Provide the (X, Y) coordinate of the cell's center where the given text is located.  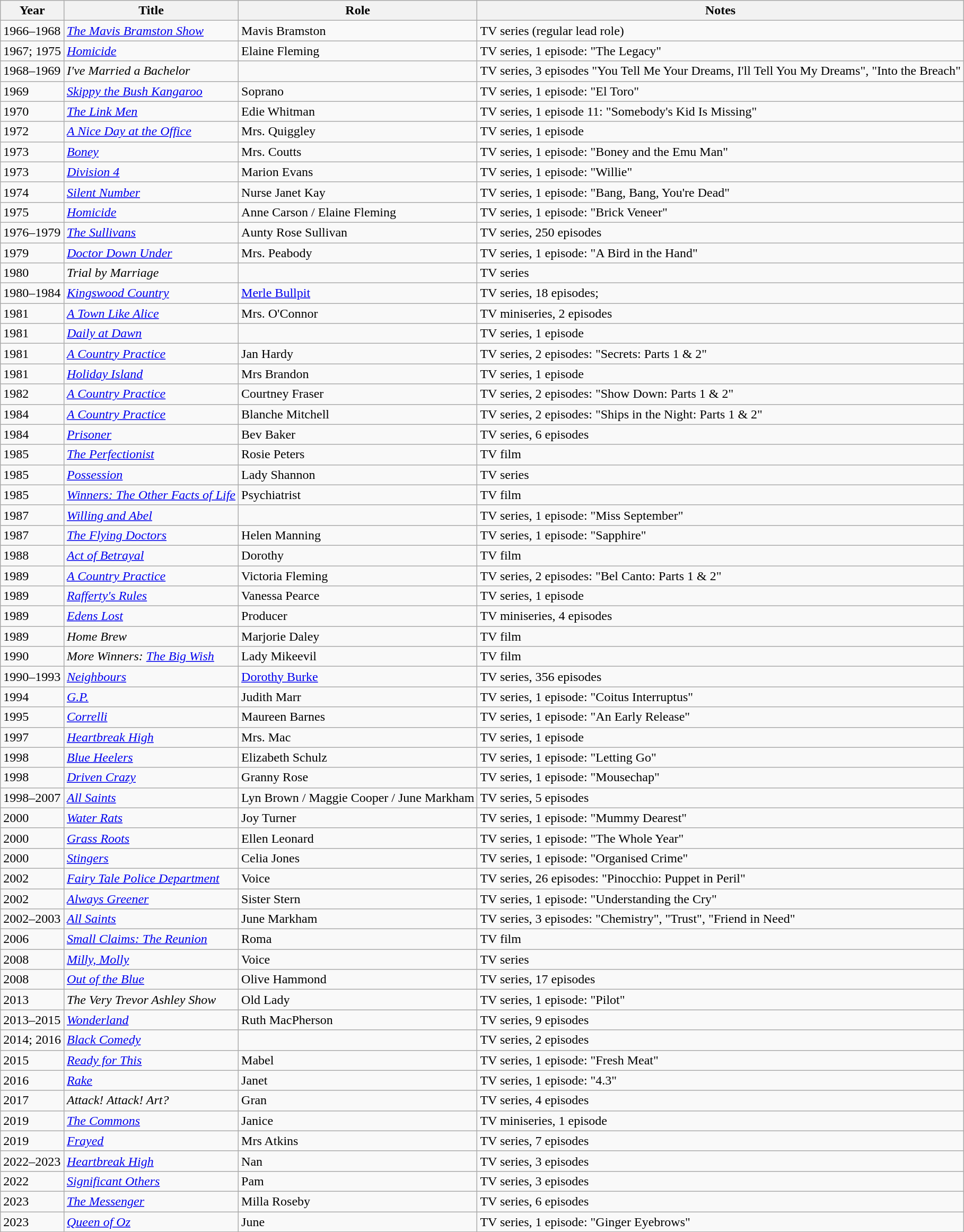
Winners: The Other Facts of Life (151, 495)
1990–1993 (32, 677)
Doctor Down Under (151, 253)
Mrs Atkins (358, 1141)
1980 (32, 273)
1967; 1975 (32, 51)
Elaine Fleming (358, 51)
TV series, 1 episode: "A Bird in the Hand" (720, 253)
2013–2015 (32, 1020)
Soprano (358, 91)
Ellen Leonard (358, 838)
TV series, 1 episode: "The Whole Year" (720, 838)
1980–1984 (32, 293)
TV series, 1 episode: "Understanding the Cry" (720, 899)
Attack! Attack! Art? (151, 1100)
TV series, 1 episode 11: "Somebody's Kid Is Missing" (720, 111)
TV series, 1 episode: "Coitus Interruptus" (720, 697)
TV series, 1 episode: "Ginger Eyebrows" (720, 1221)
Marjorie Daley (358, 636)
Producer (358, 616)
Rosie Peters (358, 455)
Lyn Brown / Maggie Cooper / June Markham (358, 798)
Year (32, 11)
TV series, 1 episode: "Miss September" (720, 515)
1970 (32, 111)
TV series, 2 episodes: "Secrets: Parts 1 & 2" (720, 354)
Stingers (151, 858)
A Town Like Alice (151, 313)
Pam (358, 1181)
1995 (32, 717)
Victoria Fleming (358, 575)
Dorothy Burke (358, 677)
1994 (32, 697)
Mrs. Quiggley (358, 132)
1998–2007 (32, 798)
2013 (32, 1000)
2017 (32, 1100)
2015 (32, 1060)
1982 (32, 394)
Mrs. O'Connor (358, 313)
The Commons (151, 1121)
Olive Hammond (358, 980)
Marion Evans (358, 172)
Joy Turner (358, 818)
Division 4 (151, 172)
TV series, 1 episode: "Mousechap" (720, 777)
Holiday Island (151, 374)
Rafferty's Rules (151, 596)
Mrs Brandon (358, 374)
1966–1968 (32, 31)
The Perfectionist (151, 455)
1972 (32, 132)
Bev Baker (358, 434)
TV series, 1 episode: "4.3" (720, 1080)
The Link Men (151, 111)
Nurse Janet Kay (358, 192)
Janice (358, 1121)
Correlli (151, 717)
2006 (32, 939)
TV series, 1 episode: "Pilot" (720, 1000)
TV series, 26 episodes: "Pinocchio: Puppet in Peril" (720, 878)
Elizabeth Schulz (358, 757)
TV series, 18 episodes; (720, 293)
A Nice Day at the Office (151, 132)
1988 (32, 555)
TV series, 1 episode: "Letting Go" (720, 757)
TV miniseries, 2 episodes (720, 313)
Jan Hardy (358, 354)
Always Greener (151, 899)
2002–2003 (32, 919)
1974 (32, 192)
TV series, 2 episodes: "Ships in the Night: Parts 1 & 2" (720, 414)
TV series, 9 episodes (720, 1020)
TV series, 356 episodes (720, 677)
Black Comedy (151, 1040)
Trial by Marriage (151, 273)
Title (151, 11)
Act of Betrayal (151, 555)
TV series, 1 episode: "Boney and the Emu Man" (720, 152)
The Flying Doctors (151, 535)
Courtney Fraser (358, 394)
TV series, 2 episodes: "Show Down: Parts 1 & 2" (720, 394)
Milla Roseby (358, 1201)
Queen of Oz (151, 1221)
Edens Lost (151, 616)
Prisoner (151, 434)
Nan (358, 1161)
TV series, 1 episode: "Brick Veneer" (720, 212)
Mavis Bramston (358, 31)
June (358, 1221)
TV series, 7 episodes (720, 1141)
Lady Shannon (358, 475)
Celia Jones (358, 858)
TV series, 1 episode: "Mummy Dearest" (720, 818)
Edie Whitman (358, 111)
Notes (720, 11)
1969 (32, 91)
Janet (358, 1080)
Grass Roots (151, 838)
Daily at Dawn (151, 334)
Mrs. Mac (358, 737)
TV series, 1 episode: "The Legacy" (720, 51)
TV series, 2 episodes (720, 1040)
G.P. (151, 697)
Gran (358, 1100)
Dorothy (358, 555)
TV miniseries, 4 episodes (720, 616)
Mabel (358, 1060)
June Markham (358, 919)
Driven Crazy (151, 777)
TV series, 2 episodes: "Bel Canto: Parts 1 & 2" (720, 575)
Old Lady (358, 1000)
Vanessa Pearce (358, 596)
Significant Others (151, 1181)
Boney (151, 152)
Ruth MacPherson (358, 1020)
2016 (32, 1080)
TV series, 250 episodes (720, 232)
Frayed (151, 1141)
Anne Carson / Elaine Fleming (358, 212)
TV series, 1 episode: "An Early Release" (720, 717)
The Sullivans (151, 232)
Water Rats (151, 818)
TV series, 1 episode: "Sapphire" (720, 535)
1976–1979 (32, 232)
Mrs. Coutts (358, 152)
Lady Mikeevil (358, 657)
I've Married a Bachelor (151, 71)
1997 (32, 737)
Blue Heelers (151, 757)
1968–1969 (32, 71)
Roma (358, 939)
TV series, 4 episodes (720, 1100)
Sister Stern (358, 899)
TV series, 1 episode: "Willie" (720, 172)
Merle Bullpit (358, 293)
1979 (32, 253)
2022 (32, 1181)
TV series, 1 episode: "Organised Crime" (720, 858)
1990 (32, 657)
Maureen Barnes (358, 717)
TV series, 3 episodes: "Chemistry", "Trust", "Friend in Need" (720, 919)
Judith Marr (358, 697)
The Messenger (151, 1201)
Aunty Rose Sullivan (358, 232)
Rake (151, 1080)
2022–2023 (32, 1161)
Milly, Molly (151, 959)
TV series, 17 episodes (720, 980)
Small Claims: The Reunion (151, 939)
Wonderland (151, 1020)
TV series, 1 episode: "Fresh Meat" (720, 1060)
Skippy the Bush Kangaroo (151, 91)
Ready for This (151, 1060)
Out of the Blue (151, 980)
TV series, 3 episodes "You Tell Me Your Dreams, I'll Tell You My Dreams", "Into the Breach" (720, 71)
Willing and Abel (151, 515)
More Winners: The Big Wish (151, 657)
Role (358, 11)
TV series, 1 episode: "El Toro" (720, 91)
Mrs. Peabody (358, 253)
TV series, 5 episodes (720, 798)
Possession (151, 475)
TV series, 1 episode: "Bang, Bang, You're Dead" (720, 192)
TV miniseries, 1 episode (720, 1121)
TV series (regular lead role) (720, 31)
Neighbours (151, 677)
Fairy Tale Police Department (151, 878)
Blanche Mitchell (358, 414)
Silent Number (151, 192)
Psychiatrist (358, 495)
Granny Rose (358, 777)
Kingswood Country (151, 293)
1975 (32, 212)
2014; 2016 (32, 1040)
The Very Trevor Ashley Show (151, 1000)
Helen Manning (358, 535)
The Mavis Bramston Show (151, 31)
Home Brew (151, 636)
